Return the [X, Y] coordinate for the center point of the cell that contains the specified text.  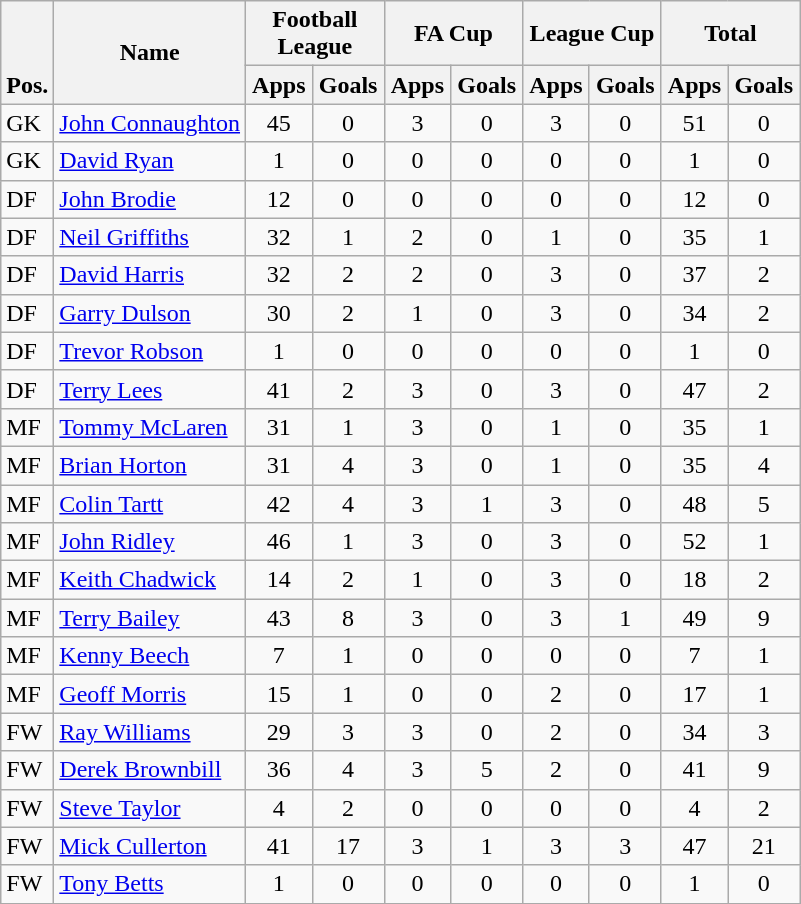
Geoff Morris [150, 694]
Colin Tartt [150, 503]
45 [280, 123]
36 [280, 770]
Neil Griffiths [150, 237]
43 [280, 618]
Name [150, 52]
Tommy McLaren [150, 427]
52 [694, 542]
Ray Williams [150, 732]
Trevor Robson [150, 351]
League Cup [592, 34]
14 [280, 580]
37 [694, 275]
Kenny Beech [150, 656]
46 [280, 542]
29 [280, 732]
Brian Horton [150, 465]
Garry Dulson [150, 313]
30 [280, 313]
21 [764, 846]
John Connaughton [150, 123]
Steve Taylor [150, 808]
Tony Betts [150, 884]
48 [694, 503]
John Ridley [150, 542]
Football League [316, 34]
18 [694, 580]
Mick Cullerton [150, 846]
Total [730, 34]
John Brodie [150, 199]
15 [280, 694]
42 [280, 503]
David Ryan [150, 161]
8 [348, 618]
FA Cup [454, 34]
Pos. [28, 52]
Terry Bailey [150, 618]
Terry Lees [150, 389]
51 [694, 123]
David Harris [150, 275]
Derek Brownbill [150, 770]
49 [694, 618]
Keith Chadwick [150, 580]
